Capture the cell that displays the provided text and extract its (x, y) central coordinate. 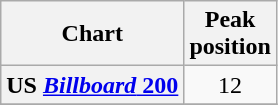
Peakposition (230, 34)
12 (230, 85)
US Billboard 200 (92, 85)
Chart (92, 34)
